Capture the cell that displays the provided text and extract its [x, y] central coordinate. 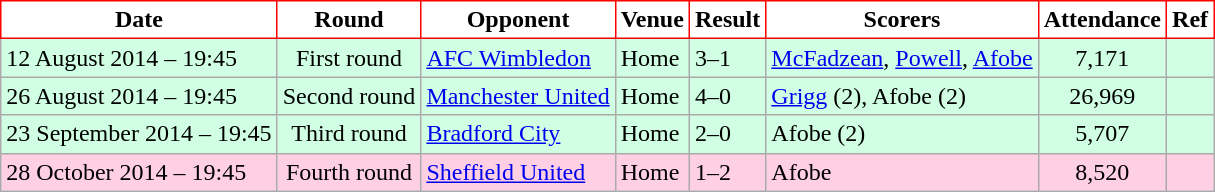
Ref [1190, 20]
Opponent [518, 20]
26 August 2014 – 19:45 [139, 96]
AFC Wimbledon [518, 58]
26,969 [1102, 96]
Fourth round [349, 172]
Sheffield United [518, 172]
Third round [349, 134]
Round [349, 20]
Result [727, 20]
Attendance [1102, 20]
Second round [349, 96]
Afobe (2) [902, 134]
5,707 [1102, 134]
Date [139, 20]
2–0 [727, 134]
Grigg (2), Afobe (2) [902, 96]
1–2 [727, 172]
McFadzean, Powell, Afobe [902, 58]
4–0 [727, 96]
Manchester United [518, 96]
3–1 [727, 58]
Afobe [902, 172]
Scorers [902, 20]
23 September 2014 – 19:45 [139, 134]
7,171 [1102, 58]
Venue [652, 20]
28 October 2014 – 19:45 [139, 172]
8,520 [1102, 172]
Bradford City [518, 134]
12 August 2014 – 19:45 [139, 58]
First round [349, 58]
